Search for the cell housing the specified text and yield its (X, Y) center coordinate. 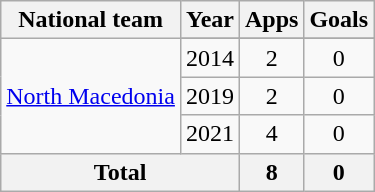
National team (91, 20)
4 (271, 134)
2019 (210, 96)
8 (271, 172)
Goals (339, 20)
2014 (210, 58)
North Macedonia (91, 96)
Total (120, 172)
2021 (210, 134)
Year (210, 20)
Apps (271, 20)
